Find where the given text appears and provide that cell's center as (x, y) coordinate. 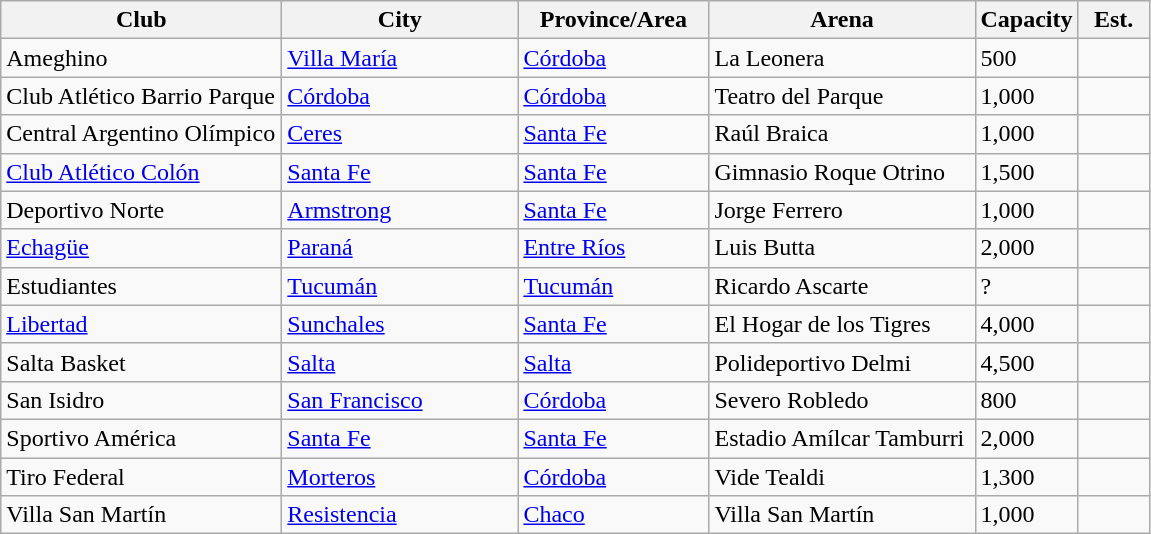
Estudiantes (142, 286)
Chaco (614, 515)
Arena (842, 20)
Vide Tealdi (842, 477)
Estadio Amílcar Tamburri (842, 438)
Echagüe (142, 248)
Tiro Federal (142, 477)
Deportivo Norte (142, 210)
Morteros (400, 477)
4,500 (1026, 362)
Libertad (142, 324)
1,500 (1026, 172)
Club (142, 20)
Paraná (400, 248)
? (1026, 286)
Est. (1114, 20)
800 (1026, 400)
San Isidro (142, 400)
Luis Butta (842, 248)
Villa María (400, 58)
El Hogar de los Tigres (842, 324)
4,000 (1026, 324)
Sunchales (400, 324)
Salta Basket (142, 362)
Sportivo América (142, 438)
Ameghino (142, 58)
Teatro del Parque (842, 96)
Polideportivo Delmi (842, 362)
Province/Area (614, 20)
Club Atlético Barrio Parque (142, 96)
Raúl Braica (842, 134)
Ceres (400, 134)
City (400, 20)
Central Argentino Olímpico (142, 134)
La Leonera (842, 58)
1,300 (1026, 477)
Club Atlético Colón (142, 172)
San Francisco (400, 400)
Ricardo Ascarte (842, 286)
Gimnasio Roque Otrino (842, 172)
Severo Robledo (842, 400)
Resistencia (400, 515)
500 (1026, 58)
Jorge Ferrero (842, 210)
Armstrong (400, 210)
Entre Ríos (614, 248)
Capacity (1026, 20)
